Detect which cell encompasses the target text, then output its [x, y] center coordinate. 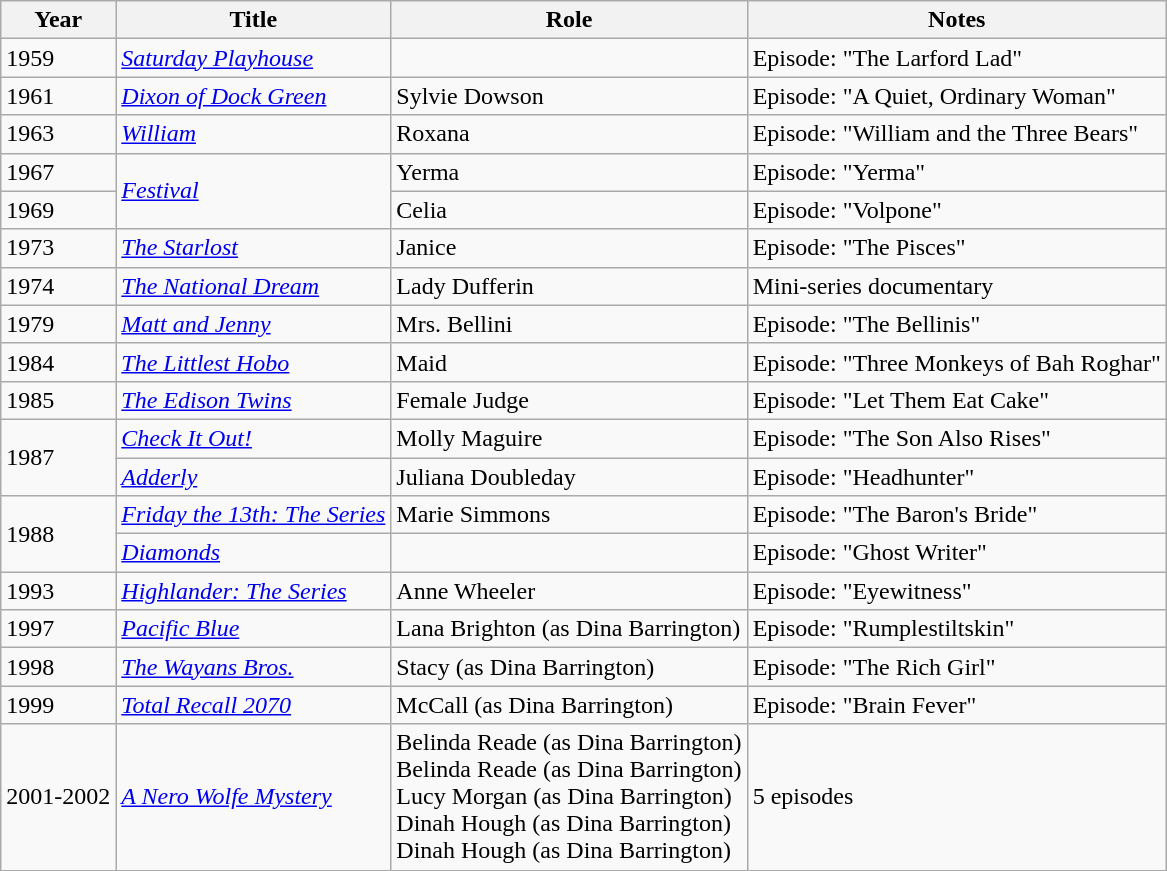
1963 [58, 134]
Female Judge [569, 400]
1967 [58, 172]
Episode: "Eyewitness" [956, 591]
Year [58, 20]
Episode: "The Pisces" [956, 248]
Yerma [569, 172]
The National Dream [254, 286]
Episode: "Let Them Eat Cake" [956, 400]
1993 [58, 591]
1984 [58, 362]
Episode: "Rumplestiltskin" [956, 629]
Juliana Doubleday [569, 477]
The Edison Twins [254, 400]
Marie Simmons [569, 515]
1985 [58, 400]
Adderly [254, 477]
Episode: "William and the Three Bears" [956, 134]
Episode: "Three Monkeys of Bah Roghar" [956, 362]
Episode: "The Son Also Rises" [956, 438]
Notes [956, 20]
1974 [58, 286]
Diamonds [254, 553]
1973 [58, 248]
Celia [569, 210]
Episode: "Volpone" [956, 210]
The Littlest Hobo [254, 362]
Episode: "Yerma" [956, 172]
1959 [58, 58]
Episode: "The Rich Girl" [956, 667]
1997 [58, 629]
Stacy (as Dina Barrington) [569, 667]
Molly Maguire [569, 438]
5 episodes [956, 797]
Friday the 13th: The Series [254, 515]
Total Recall 2070 [254, 705]
Dixon of Dock Green [254, 96]
Saturday Playhouse [254, 58]
A Nero Wolfe Mystery [254, 797]
1979 [58, 324]
Episode: "The Baron's Bride" [956, 515]
Episode: "A Quiet, Ordinary Woman" [956, 96]
Maid [569, 362]
Lana Brighton (as Dina Barrington) [569, 629]
Sylvie Dowson [569, 96]
Festival [254, 191]
Pacific Blue [254, 629]
Episode: "The Bellinis" [956, 324]
1987 [58, 457]
Role [569, 20]
McCall (as Dina Barrington) [569, 705]
Mrs. Bellini [569, 324]
Episode: "Headhunter" [956, 477]
1988 [58, 534]
1969 [58, 210]
Janice [569, 248]
The Starlost [254, 248]
Check It Out! [254, 438]
Lady Dufferin [569, 286]
Roxana [569, 134]
Highlander: The Series [254, 591]
Title [254, 20]
Anne Wheeler [569, 591]
Episode: "Brain Fever" [956, 705]
The Wayans Bros. [254, 667]
Episode: "The Larford Lad" [956, 58]
2001-2002 [58, 797]
1961 [58, 96]
1999 [58, 705]
Mini-series documentary [956, 286]
Episode: "Ghost Writer" [956, 553]
William [254, 134]
Matt and Jenny [254, 324]
1998 [58, 667]
